Capture the cell that displays the provided text and extract its [x, y] central coordinate. 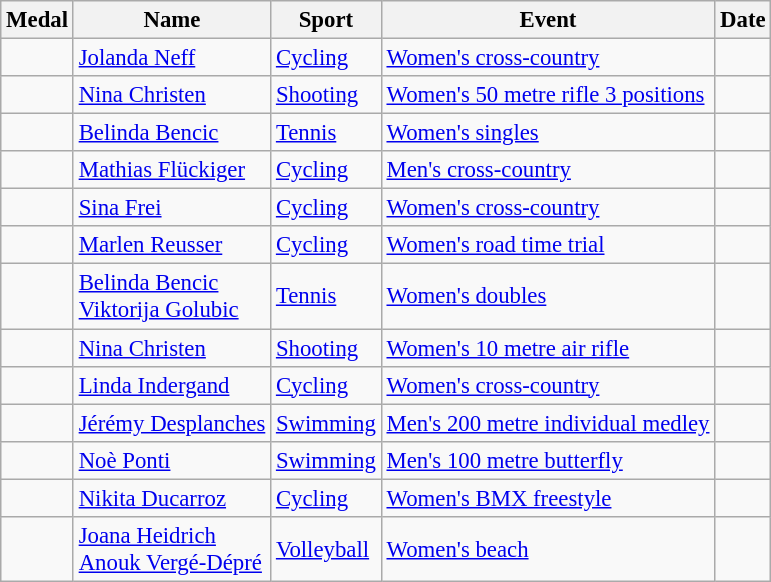
Date [743, 20]
Nikita Ducarroz [172, 498]
Medal [38, 20]
Linda Indergand [172, 385]
Belinda BencicViktorija Golubic [172, 296]
Sina Frei [172, 208]
Women's road time trial [548, 245]
Jolanda Neff [172, 58]
Women's beach [548, 550]
Mathias Flückiger [172, 170]
Women's doubles [548, 296]
Name [172, 20]
Men's cross-country [548, 170]
Men's 200 metre individual medley [548, 423]
Men's 100 metre butterfly [548, 460]
Event [548, 20]
Women's singles [548, 133]
Noè Ponti [172, 460]
Marlen Reusser [172, 245]
Belinda Bencic [172, 133]
Volleyball [326, 550]
Women's 10 metre air rifle [548, 348]
Women's BMX freestyle [548, 498]
Joana HeidrichAnouk Vergé-Dépré [172, 550]
Jérémy Desplanches [172, 423]
Women's 50 metre rifle 3 positions [548, 95]
Sport [326, 20]
